Return [x, y] of the center of cell containing provided text 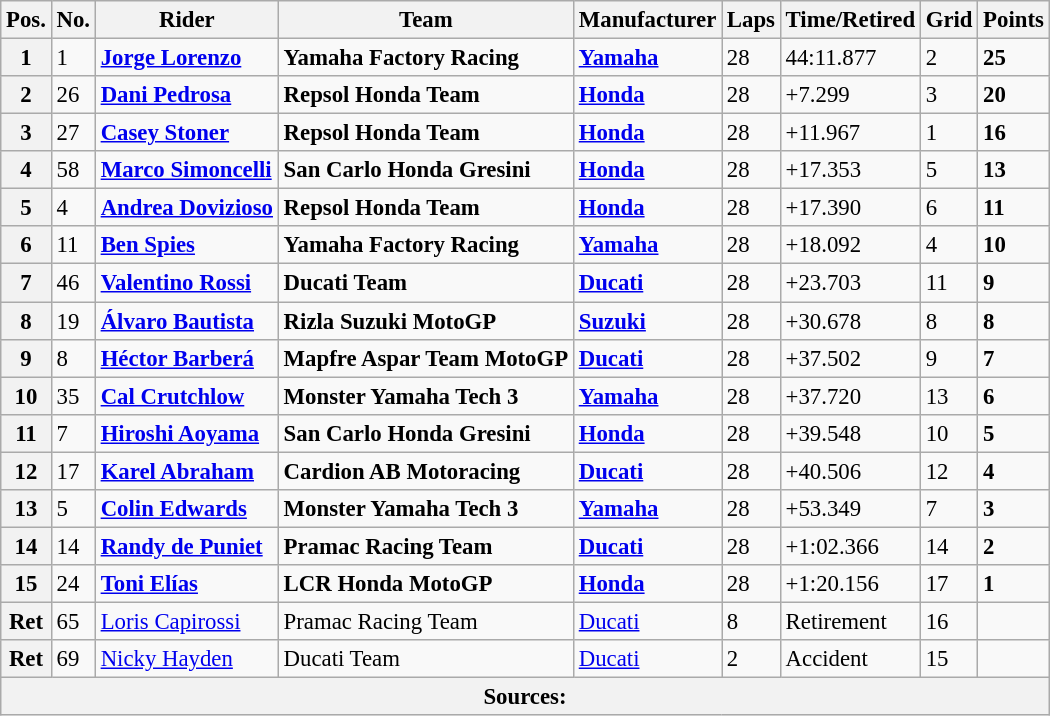
Retirement [850, 621]
Marco Simoncelli [186, 170]
Nicky Hayden [186, 659]
44:11.877 [850, 58]
24 [73, 584]
+39.548 [850, 433]
Randy de Puniet [186, 546]
Héctor Barberá [186, 358]
LCR Honda MotoGP [426, 584]
Laps [752, 20]
+1:20.156 [850, 584]
Pos. [26, 20]
Toni Elías [186, 584]
+30.678 [850, 321]
Cardion AB Motoracing [426, 471]
Álvaro Bautista [186, 321]
35 [73, 396]
Karel Abraham [186, 471]
Accident [850, 659]
+53.349 [850, 509]
Jorge Lorenzo [186, 58]
+37.502 [850, 358]
Andrea Dovizioso [186, 208]
65 [73, 621]
+23.703 [850, 283]
58 [73, 170]
26 [73, 95]
+18.092 [850, 245]
+11.967 [850, 133]
Colin Edwards [186, 509]
69 [73, 659]
Casey Stoner [186, 133]
Valentino Rossi [186, 283]
No. [73, 20]
Rizla Suzuki MotoGP [426, 321]
Ben Spies [186, 245]
19 [73, 321]
Points [1014, 20]
20 [1014, 95]
+1:02.366 [850, 546]
Mapfre Aspar Team MotoGP [426, 358]
Manufacturer [647, 20]
+37.720 [850, 396]
Team [426, 20]
Loris Capirossi [186, 621]
Suzuki [647, 321]
25 [1014, 58]
+17.353 [850, 170]
Hiroshi Aoyama [186, 433]
+40.506 [850, 471]
27 [73, 133]
Grid [948, 20]
Sources: [525, 697]
46 [73, 283]
Rider [186, 20]
+7.299 [850, 95]
Dani Pedrosa [186, 95]
Cal Crutchlow [186, 396]
+17.390 [850, 208]
Time/Retired [850, 20]
